Locate the cell with the specified text and output its (x, y) center coordinate. 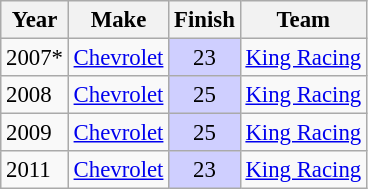
2011 (35, 170)
Finish (204, 20)
2007* (35, 58)
2008 (35, 95)
Team (303, 20)
Make (118, 20)
Year (35, 20)
2009 (35, 133)
